Determine the [x, y] coordinate at the center of the cell enclosing the given text.  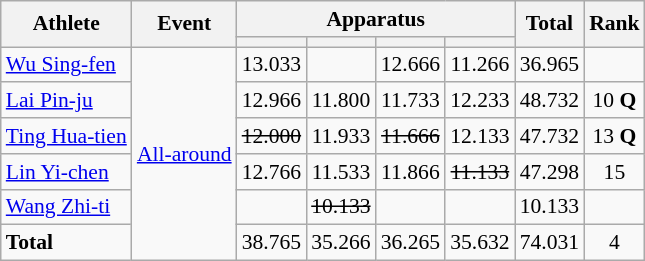
47.298 [550, 172]
Apparatus [376, 19]
47.732 [550, 136]
11.733 [410, 101]
15 [614, 172]
11.533 [340, 172]
4 [614, 243]
11.800 [340, 101]
11.266 [480, 65]
35.266 [340, 243]
Wang Zhi-ti [66, 207]
10 Q [614, 101]
Athlete [66, 24]
12.966 [272, 101]
38.765 [272, 243]
11.866 [410, 172]
74.031 [550, 243]
All-around [184, 154]
36.965 [550, 65]
11.133 [480, 172]
Lai Pin-ju [66, 101]
Rank [614, 24]
36.265 [410, 243]
Lin Yi-chen [66, 172]
35.632 [480, 243]
Event [184, 24]
12.233 [480, 101]
12.000 [272, 136]
12.133 [480, 136]
Wu Sing-fen [66, 65]
11.666 [410, 136]
13.033 [272, 65]
48.732 [550, 101]
11.933 [340, 136]
12.766 [272, 172]
12.666 [410, 65]
Ting Hua-tien [66, 136]
13 Q [614, 136]
